Pinpoint the cell where the given text exists, returning its (X, Y) midpoint coordinate. 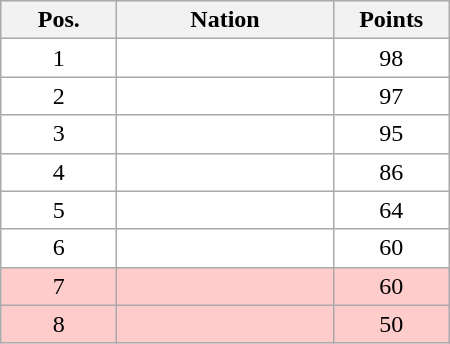
97 (391, 96)
50 (391, 324)
5 (59, 210)
64 (391, 210)
4 (59, 172)
7 (59, 286)
2 (59, 96)
86 (391, 172)
Pos. (59, 20)
1 (59, 58)
Nation (225, 20)
6 (59, 248)
8 (59, 324)
3 (59, 134)
98 (391, 58)
95 (391, 134)
Points (391, 20)
